Pinpoint the cell where the given text exists, returning its (x, y) midpoint coordinate. 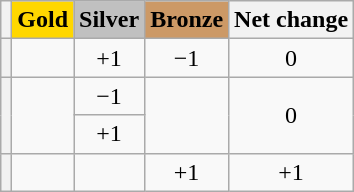
Gold (43, 20)
Silver (110, 20)
Net change (292, 20)
Bronze (187, 20)
